Return the [x, y] coordinate for the center point of the cell that contains the specified text.  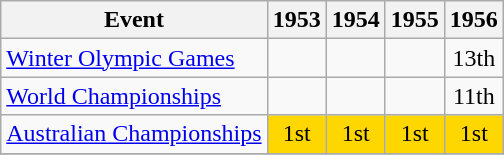
Event [134, 20]
World Championships [134, 96]
11th [474, 96]
1953 [296, 20]
Winter Olympic Games [134, 58]
Australian Championships [134, 134]
1956 [474, 20]
13th [474, 58]
1955 [414, 20]
1954 [356, 20]
